Pinpoint the cell where the given text exists, returning its [X, Y] midpoint coordinate. 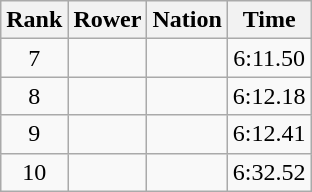
6:12.41 [269, 134]
9 [34, 134]
6:11.50 [269, 58]
Time [269, 20]
6:12.18 [269, 96]
10 [34, 172]
Rank [34, 20]
Rower [108, 20]
7 [34, 58]
6:32.52 [269, 172]
Nation [187, 20]
8 [34, 96]
